Output the [x, y] coordinate of the center of the cell containing the given text.  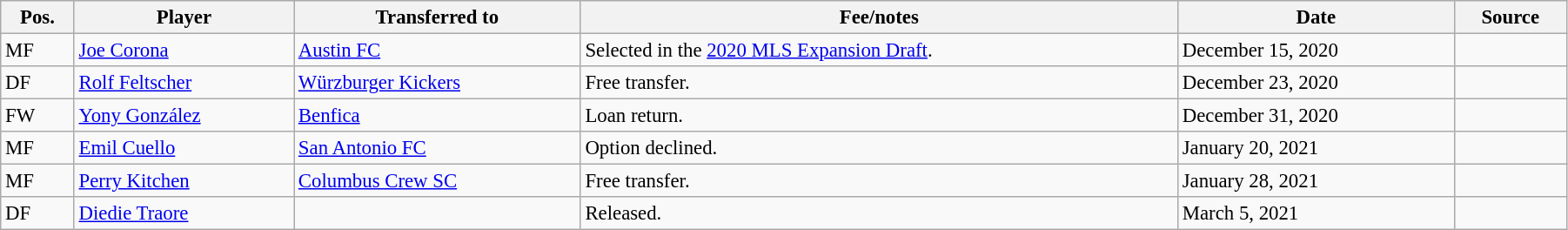
Austin FC [438, 51]
January 28, 2021 [1316, 181]
Source [1511, 17]
Columbus Crew SC [438, 181]
Selected in the 2020 MLS Expansion Draft. [879, 51]
Loan return. [879, 116]
Benfica [438, 116]
Yony González [184, 116]
San Antonio FC [438, 148]
Transferred to [438, 17]
Pos. [37, 17]
Diedie Traore [184, 213]
Emil Cuello [184, 148]
Joe Corona [184, 51]
Option declined. [879, 148]
Würzburger Kickers [438, 83]
Rolf Feltscher [184, 83]
Date [1316, 17]
Released. [879, 213]
December 23, 2020 [1316, 83]
March 5, 2021 [1316, 213]
Fee/notes [879, 17]
FW [37, 116]
January 20, 2021 [1316, 148]
December 31, 2020 [1316, 116]
Perry Kitchen [184, 181]
Player [184, 17]
December 15, 2020 [1316, 51]
